Scan for the cell matching the given text and deliver its [X, Y] coordinate at center. 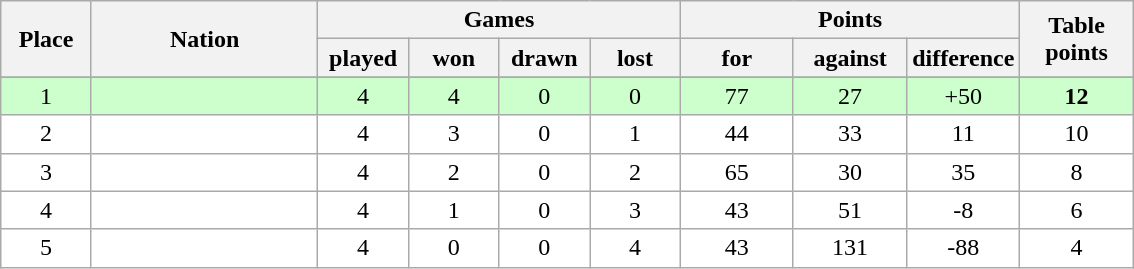
11 [964, 134]
30 [850, 172]
-88 [964, 248]
Tablepoints [1076, 39]
27 [850, 96]
6 [1076, 210]
won [454, 58]
131 [850, 248]
10 [1076, 134]
51 [850, 210]
35 [964, 172]
lost [636, 58]
against [850, 58]
played [364, 58]
+50 [964, 96]
-8 [964, 210]
44 [736, 134]
77 [736, 96]
Points [850, 20]
Nation [204, 39]
5 [46, 248]
Games [499, 20]
difference [964, 58]
Place [46, 39]
8 [1076, 172]
33 [850, 134]
drawn [544, 58]
65 [736, 172]
12 [1076, 96]
for [736, 58]
